Return (X, Y) of the center of cell containing provided text 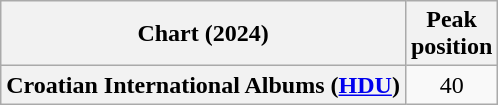
40 (451, 85)
Croatian International Albums (HDU) (204, 85)
Peakposition (451, 34)
Chart (2024) (204, 34)
